Provide the [X, Y] coordinate of the cell's center where the given text is located.  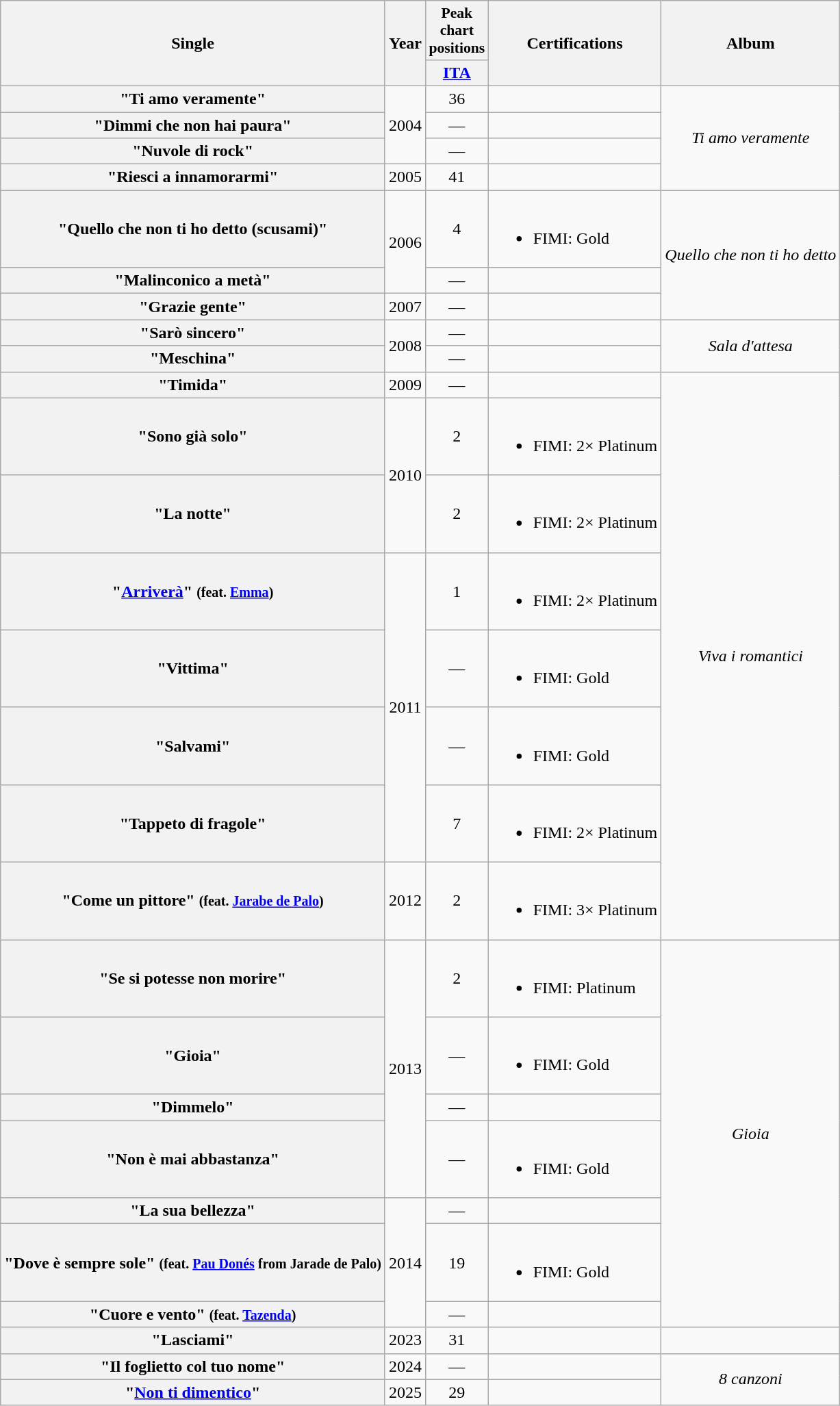
19 [457, 1262]
Sala d'attesa [750, 346]
2025 [405, 1392]
"La sua bellezza" [193, 1211]
2004 [405, 125]
2023 [405, 1340]
Peak chartpositions [457, 30]
Quello che non ti ho detto [750, 255]
31 [457, 1340]
"Riesci a innamorarmi" [193, 177]
"Cuore e vento" (feat. Tazenda) [193, 1314]
4 [457, 229]
Ti amo veramente [750, 138]
FIMI: Platinum [575, 977]
"Malinconico a metà" [193, 281]
"Se si potesse non morire" [193, 977]
"Il foglietto col tuo nome" [193, 1366]
"Dove è sempre sole" (feat. Pau Donés from Jarade de Palo) [193, 1262]
2008 [405, 346]
2024 [405, 1366]
2013 [405, 1068]
"Timida" [193, 385]
2007 [405, 307]
Year [405, 44]
2009 [405, 385]
"Lasciami" [193, 1340]
7 [457, 823]
"Non ti dimentico" [193, 1392]
Single [193, 44]
41 [457, 177]
"Come un pittore" (feat. Jarabe de Palo) [193, 901]
"Tappeto di fragole" [193, 823]
2010 [405, 475]
2014 [405, 1262]
"Non è mai abbastanza" [193, 1160]
"Quello che non ti ho detto (scusami)" [193, 229]
Certifications [575, 44]
"Ti amo veramente" [193, 99]
Gioia [750, 1133]
FIMI: 3× Platinum [575, 901]
"Meschina" [193, 359]
Viva i romantici [750, 656]
1 [457, 591]
"Grazie gente" [193, 307]
"La notte" [193, 513]
29 [457, 1392]
"Sarò sincero" [193, 333]
2006 [405, 242]
"Dimmelo" [193, 1108]
"Dimmi che non hai paura" [193, 125]
ITA [457, 73]
Album [750, 44]
"Gioia" [193, 1056]
"Vittima" [193, 668]
2005 [405, 177]
"Nuvole di rock" [193, 151]
"Sono già solo" [193, 437]
"Arriverà" (feat. Emma) [193, 591]
"Salvami" [193, 746]
2011 [405, 707]
2012 [405, 901]
36 [457, 99]
8 canzoni [750, 1379]
